Identify which cell holds the provided text, then report its (X, Y) central coordinate. 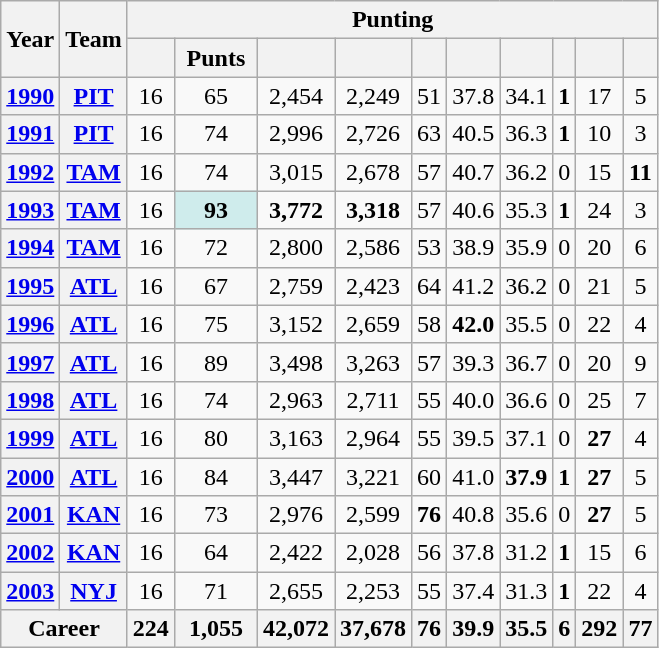
41.2 (474, 286)
31.2 (526, 553)
3,447 (296, 477)
2,028 (374, 553)
9 (640, 362)
1997 (30, 362)
65 (216, 96)
Punting (392, 20)
1998 (30, 400)
7 (640, 400)
80 (216, 438)
21 (600, 286)
2002 (30, 553)
2000 (30, 477)
2,586 (374, 248)
34.1 (526, 96)
3,498 (296, 362)
53 (430, 248)
3,015 (296, 172)
39.3 (474, 362)
40.0 (474, 400)
75 (216, 324)
2,659 (374, 324)
2,726 (374, 134)
1999 (30, 438)
2,249 (374, 96)
37.4 (474, 591)
42,072 (296, 629)
1990 (30, 96)
3,772 (296, 210)
2,678 (374, 172)
41.0 (474, 477)
3,263 (374, 362)
72 (216, 248)
37.1 (526, 438)
25 (600, 400)
1992 (30, 172)
2,655 (296, 591)
77 (640, 629)
2,423 (374, 286)
2,422 (296, 553)
36.3 (526, 134)
2,253 (374, 591)
89 (216, 362)
36.6 (526, 400)
1995 (30, 286)
40.7 (474, 172)
3,221 (374, 477)
3,152 (296, 324)
10 (600, 134)
39.9 (474, 629)
2,963 (296, 400)
Team (94, 39)
3,318 (374, 210)
36.7 (526, 362)
73 (216, 515)
2,599 (374, 515)
2,759 (296, 286)
39.5 (474, 438)
2003 (30, 591)
35.9 (526, 248)
2,800 (296, 248)
40.8 (474, 515)
2,976 (296, 515)
Year (30, 39)
31.3 (526, 591)
42.0 (474, 324)
1991 (30, 134)
17 (600, 96)
1994 (30, 248)
67 (216, 286)
2,996 (296, 134)
24 (600, 210)
38.9 (474, 248)
35.3 (526, 210)
292 (600, 629)
1996 (30, 324)
58 (430, 324)
37,678 (374, 629)
40.5 (474, 134)
Punts (216, 58)
2001 (30, 515)
2,964 (374, 438)
224 (150, 629)
60 (430, 477)
71 (216, 591)
84 (216, 477)
11 (640, 172)
93 (216, 210)
1993 (30, 210)
3,163 (296, 438)
51 (430, 96)
63 (430, 134)
35.6 (526, 515)
37.9 (526, 477)
Career (64, 629)
NYJ (94, 591)
1,055 (216, 629)
56 (430, 553)
40.6 (474, 210)
2,711 (374, 400)
2,454 (296, 96)
